For the text-containing cell, return its midpoint in (x, y) coordinate format. 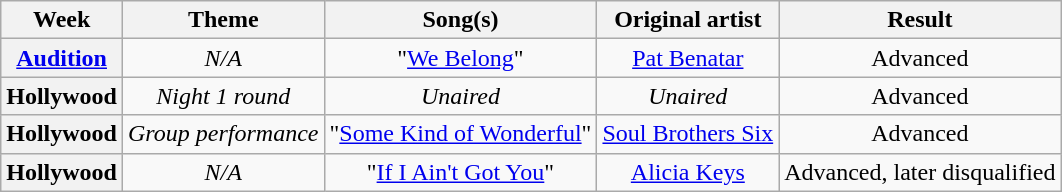
Original artist (688, 20)
Soul Brothers Six (688, 134)
Audition (62, 58)
Pat Benatar (688, 58)
Week (62, 20)
"We Belong" (460, 58)
Result (920, 20)
Theme (224, 20)
Alicia Keys (688, 172)
Group performance (224, 134)
"If I Ain't Got You" (460, 172)
Night 1 round (224, 96)
"Some Kind of Wonderful" (460, 134)
Advanced, later disqualified (920, 172)
Song(s) (460, 20)
